Extract the (x, y) coordinate from the center of the cell holding the provided text.  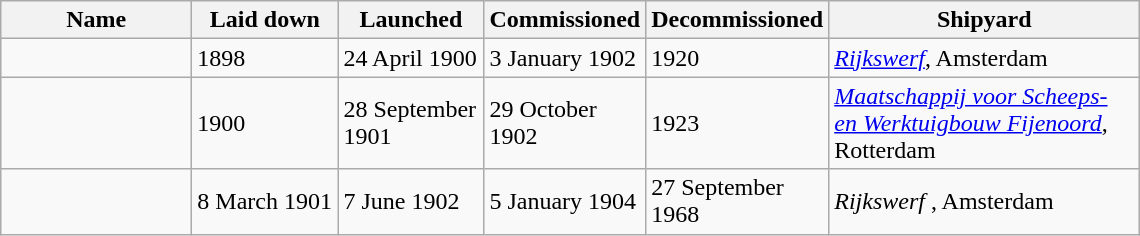
29 October 1902 (565, 123)
1900 (265, 123)
27 September 1968 (738, 202)
7 June 1902 (411, 202)
1920 (738, 58)
Laid down (265, 20)
Commissioned (565, 20)
Decommissioned (738, 20)
5 January 1904 (565, 202)
Shipyard (984, 20)
1923 (738, 123)
1898 (265, 58)
3 January 1902 (565, 58)
8 March 1901 (265, 202)
Rijkswerf, Amsterdam (984, 58)
Rijkswerf , Amsterdam (984, 202)
24 April 1900 (411, 58)
Launched (411, 20)
28 September 1901 (411, 123)
Maatschappij voor Scheeps- en Werktuigbouw Fijenoord, Rotterdam (984, 123)
Name (96, 20)
